Return [x, y] of the center of cell containing provided text 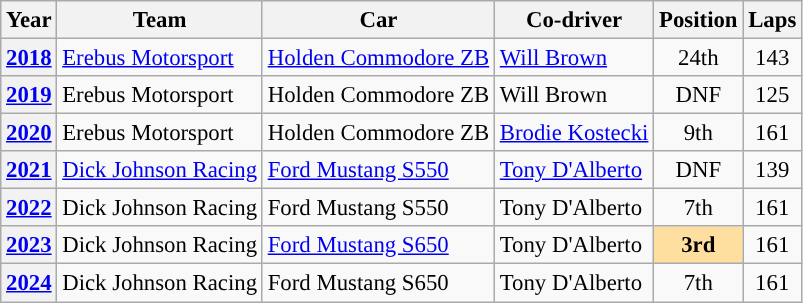
Co-driver [574, 20]
24th [698, 58]
2023 [29, 245]
2022 [29, 208]
139 [772, 170]
143 [772, 58]
Brodie Kostecki [574, 133]
Car [378, 20]
Laps [772, 20]
2020 [29, 133]
2019 [29, 95]
3rd [698, 245]
Team [160, 20]
2021 [29, 170]
Position [698, 20]
2018 [29, 58]
Year [29, 20]
9th [698, 133]
125 [772, 95]
2024 [29, 283]
